From the cell containing the given text, extract its center point as (x, y) coordinate. 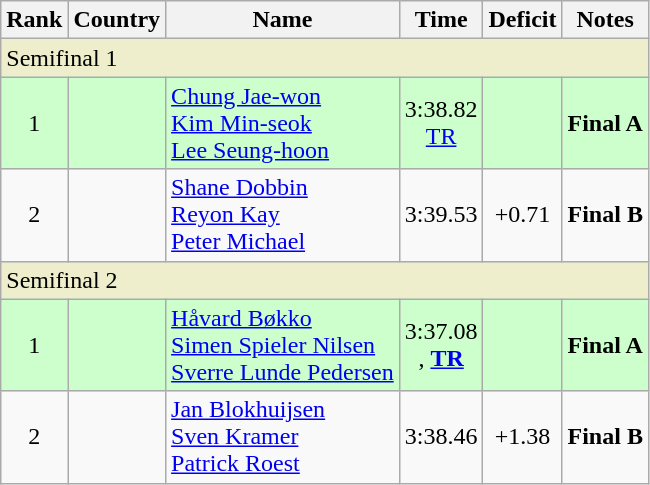
Shane DobbinReyon KayPeter Michael (283, 215)
+0.71 (522, 215)
Jan BlokhuijsenSven KramerPatrick Roest (283, 437)
Semifinal 2 (325, 280)
Country (117, 20)
+1.38 (522, 437)
3:38.46 (441, 437)
Håvard BøkkoSimen Spieler NilsenSverre Lunde Pedersen (283, 345)
3:39.53 (441, 215)
Notes (605, 20)
Rank (34, 20)
3:37.08, TR (441, 345)
Time (441, 20)
Name (283, 20)
Semifinal 1 (325, 58)
Deficit (522, 20)
Chung Jae-wonKim Min-seokLee Seung-hoon (283, 123)
3:38.82TR (441, 123)
